Return the (X, Y) coordinate for the center point of the cell that contains the specified text.  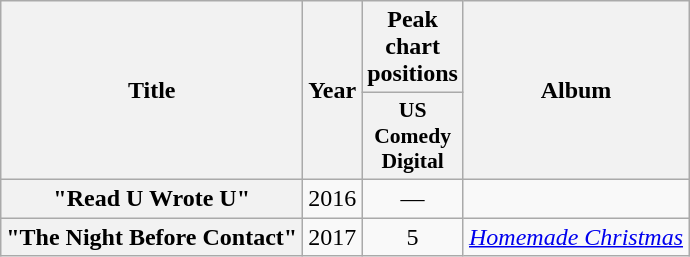
"Read U Wrote U" (152, 198)
Year (332, 90)
2016 (332, 198)
"The Night Before Contact" (152, 237)
— (413, 198)
2017 (332, 237)
5 (413, 237)
Peak chart positions (413, 47)
Title (152, 90)
USComedyDigital (413, 136)
Homemade Christmas (576, 237)
Album (576, 90)
